Scan for the cell matching the given text and deliver its [x, y] coordinate at center. 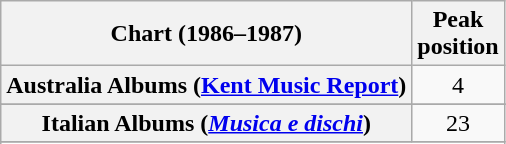
Australia Albums (Kent Music Report) [206, 85]
23 [458, 123]
Peakposition [458, 34]
Italian Albums (Musica e dischi) [206, 123]
4 [458, 85]
Chart (1986–1987) [206, 34]
